Scan for the cell matching the given text and deliver its [x, y] coordinate at center. 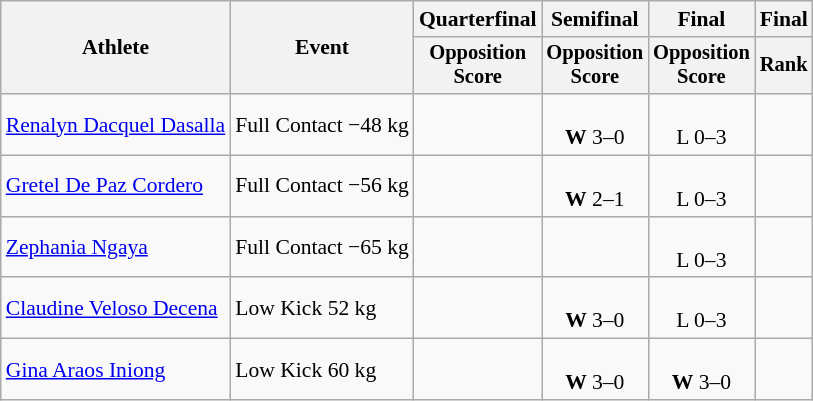
W 2–1 [596, 186]
Renalyn Dacquel Dasalla [116, 124]
Quarterfinal [478, 19]
Rank [784, 66]
Low Kick 52 kg [322, 308]
Semifinal [596, 19]
Athlete [116, 48]
Gina Araos Iniong [116, 370]
Full Contact −65 kg [322, 248]
Low Kick 60 kg [322, 370]
Claudine Veloso Decena [116, 308]
Event [322, 48]
Gretel De Paz Cordero [116, 186]
Zephania Ngaya [116, 248]
Full Contact −48 kg [322, 124]
Full Contact −56 kg [322, 186]
